Extract the [X, Y] coordinate from the center of the cell holding the provided text.  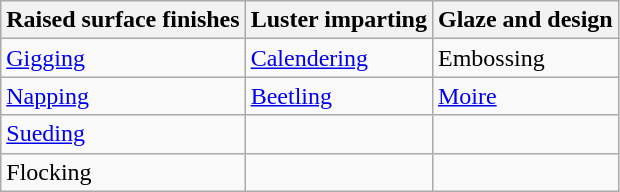
Beetling [338, 96]
Raised surface finishes [123, 20]
Moire [525, 96]
Calendering [338, 58]
Napping [123, 96]
Luster imparting [338, 20]
Gigging [123, 58]
Embossing [525, 58]
Flocking [123, 172]
Sueding [123, 134]
Glaze and design [525, 20]
